Output the [X, Y] coordinate of the center of the cell containing the given text.  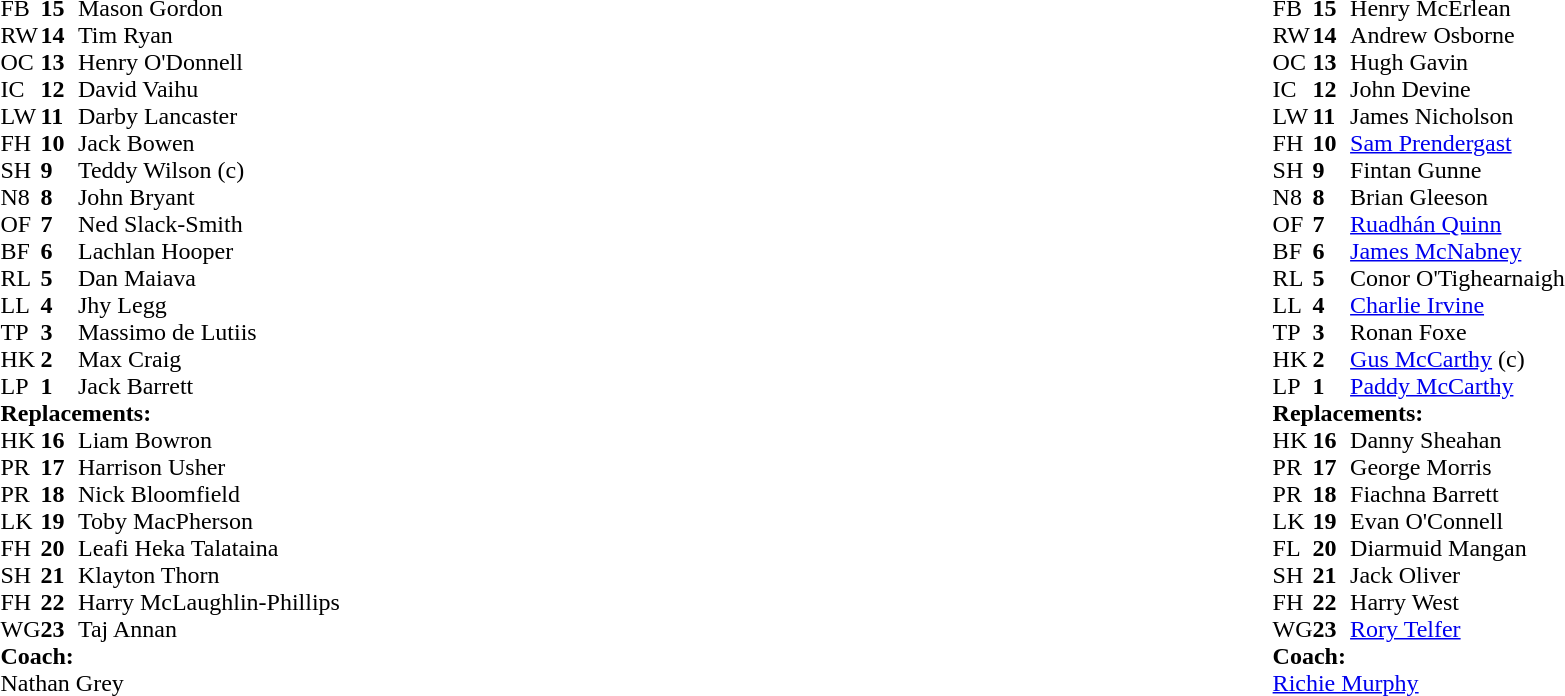
FL [1293, 548]
Sam Prendergast [1458, 144]
Diarmuid Mangan [1458, 548]
John Bryant [209, 198]
Henry O'Donnell [209, 62]
Evan O'Connell [1458, 522]
Max Craig [209, 360]
James Nicholson [1458, 116]
Paddy McCarthy [1458, 386]
Rory Telfer [1458, 630]
Ned Slack-Smith [209, 224]
James McNabney [1458, 252]
Hugh Gavin [1458, 62]
Brian Gleeson [1458, 198]
Jack Bowen [209, 144]
Jack Oliver [1458, 576]
Harry West [1458, 602]
Klayton Thorn [209, 576]
Jack Barrett [209, 386]
George Morris [1458, 468]
Nick Bloomfield [209, 494]
Ruadhán Quinn [1458, 224]
Toby MacPherson [209, 522]
Gus McCarthy (c) [1458, 360]
Conor O'Tighearnaigh [1458, 278]
Tim Ryan [209, 36]
Teddy Wilson (c) [209, 170]
Andrew Osborne [1458, 36]
Massimo de Lutiis [209, 332]
Ronan Foxe [1458, 332]
David Vaihu [209, 90]
Harry McLaughlin-Phillips [209, 602]
Fiachna Barrett [1458, 494]
Liam Bowron [209, 440]
John Devine [1458, 90]
Fintan Gunne [1458, 170]
Dan Maiava [209, 278]
Taj Annan [209, 630]
Danny Sheahan [1458, 440]
Harrison Usher [209, 468]
Darby Lancaster [209, 116]
Leafi Heka Talataina [209, 548]
Charlie Irvine [1458, 306]
Lachlan Hooper [209, 252]
Jhy Legg [209, 306]
